Find where the given text appears and provide that cell's center as [X, Y] coordinate. 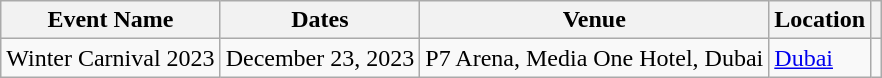
Location [820, 20]
Event Name [110, 20]
Dates [320, 20]
December 23, 2023 [320, 58]
Winter Carnival 2023 [110, 58]
Venue [594, 20]
P7 Arena, Media One Hotel, Dubai [594, 58]
Dubai [820, 58]
